Return [x, y] of the center of cell containing provided text 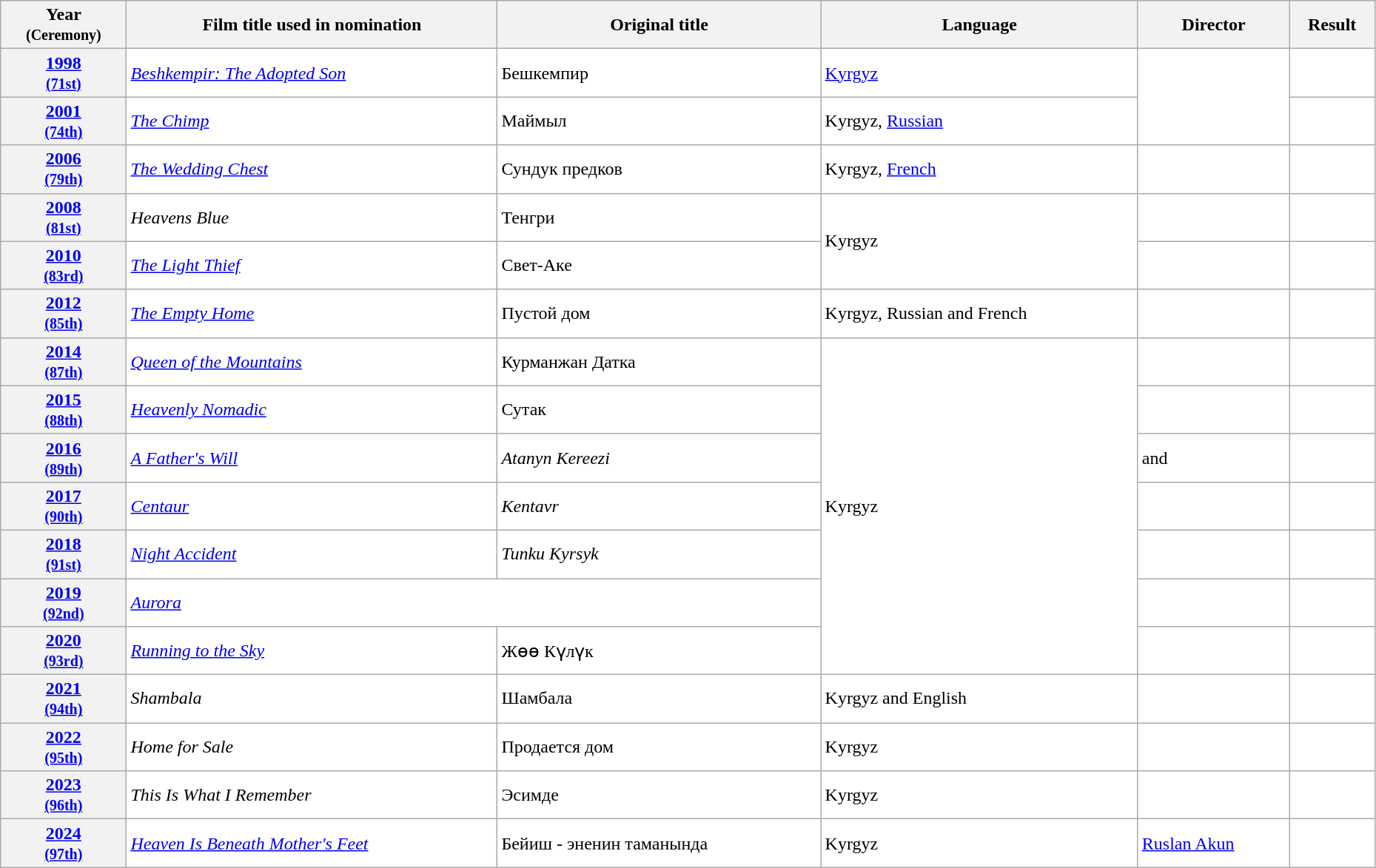
Beshkempir: The Adopted Son [312, 73]
Пустой дом [659, 314]
2019(92nd) [64, 602]
Kyrgyz and English [979, 699]
2008(81st) [64, 218]
2016(89th) [64, 457]
The Empty Home [312, 314]
The Chimp [312, 121]
Сутак [659, 410]
The Light Thief [312, 265]
Tunku Kyrsyk [659, 554]
Aurora [474, 602]
Atanyn Kereezi [659, 457]
Продается дом [659, 747]
2023(96th) [64, 795]
Film title used in nomination [312, 25]
2001(74th) [64, 121]
Эсимде [659, 795]
Original title [659, 25]
1998(71st) [64, 73]
Бейиш - эненин таманында [659, 844]
Свет-Аке [659, 265]
This Is What I Remember [312, 795]
2021(94th) [64, 699]
Бешкемпир [659, 73]
Night Accident [312, 554]
The Wedding Chest [312, 169]
Курманжан Датка [659, 361]
Running to the Sky [312, 651]
Kyrgyz, French [979, 169]
2010(83rd) [64, 265]
2020(93rd) [64, 651]
Language [979, 25]
Queen of the Mountains [312, 361]
Kyrgyz, Russian [979, 121]
Heavens Blue [312, 218]
Шамбала [659, 699]
Kyrgyz, Russian and French [979, 314]
Home for Sale [312, 747]
Жөө Күлүк [659, 651]
Heavenly Nomadic [312, 410]
2006(79th) [64, 169]
2024(97th) [64, 844]
Маймыл [659, 121]
Сундук предков [659, 169]
2022(95th) [64, 747]
and [1214, 457]
2014(87th) [64, 361]
Director [1214, 25]
Result [1332, 25]
Centaur [312, 506]
2018(91st) [64, 554]
A Father's Will [312, 457]
Heaven Is Beneath Mother's Feet [312, 844]
Ruslan Akun [1214, 844]
Тенгри [659, 218]
2015(88th) [64, 410]
2017(90th) [64, 506]
2012(85th) [64, 314]
Year(Ceremony) [64, 25]
Kentavr [659, 506]
Shambala [312, 699]
